Determine the [X, Y] coordinate at the center of the cell enclosing the given text.  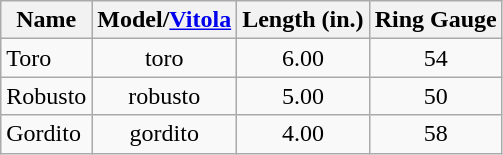
4.00 [303, 134]
robusto [164, 96]
58 [436, 134]
Robusto [46, 96]
Length (in.) [303, 20]
Name [46, 20]
Model/Vitola [164, 20]
Toro [46, 58]
5.00 [303, 96]
Gordito [46, 134]
gordito [164, 134]
Ring Gauge [436, 20]
50 [436, 96]
54 [436, 58]
toro [164, 58]
6.00 [303, 58]
